Detect which cell encompasses the target text, then output its (x, y) center coordinate. 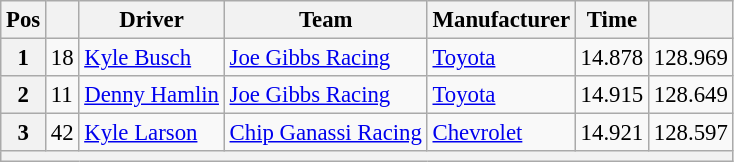
Chip Ganassi Racing (326, 133)
Manufacturer (501, 20)
18 (62, 58)
2 (24, 95)
14.878 (612, 58)
14.915 (612, 95)
128.969 (692, 58)
128.597 (692, 133)
Pos (24, 20)
42 (62, 133)
14.921 (612, 133)
11 (62, 95)
Kyle Busch (152, 58)
Team (326, 20)
Kyle Larson (152, 133)
Denny Hamlin (152, 95)
Time (612, 20)
3 (24, 133)
Driver (152, 20)
Chevrolet (501, 133)
128.649 (692, 95)
1 (24, 58)
